Determine the (x, y) coordinate at the center of the cell enclosing the given text.  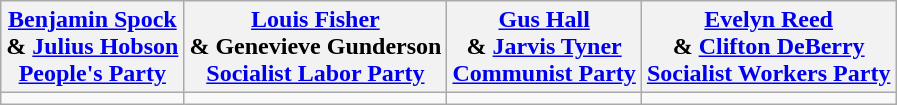
Gus Hall & Jarvis TynerCommunist Party (544, 47)
Evelyn Reed & Clifton DeBerrySocialist Workers Party (768, 47)
Louis Fisher & Genevieve GundersonSocialist Labor Party (316, 47)
Benjamin Spock & Julius HobsonPeople's Party (92, 47)
